Identify which cell holds the provided text, then report its [X, Y] central coordinate. 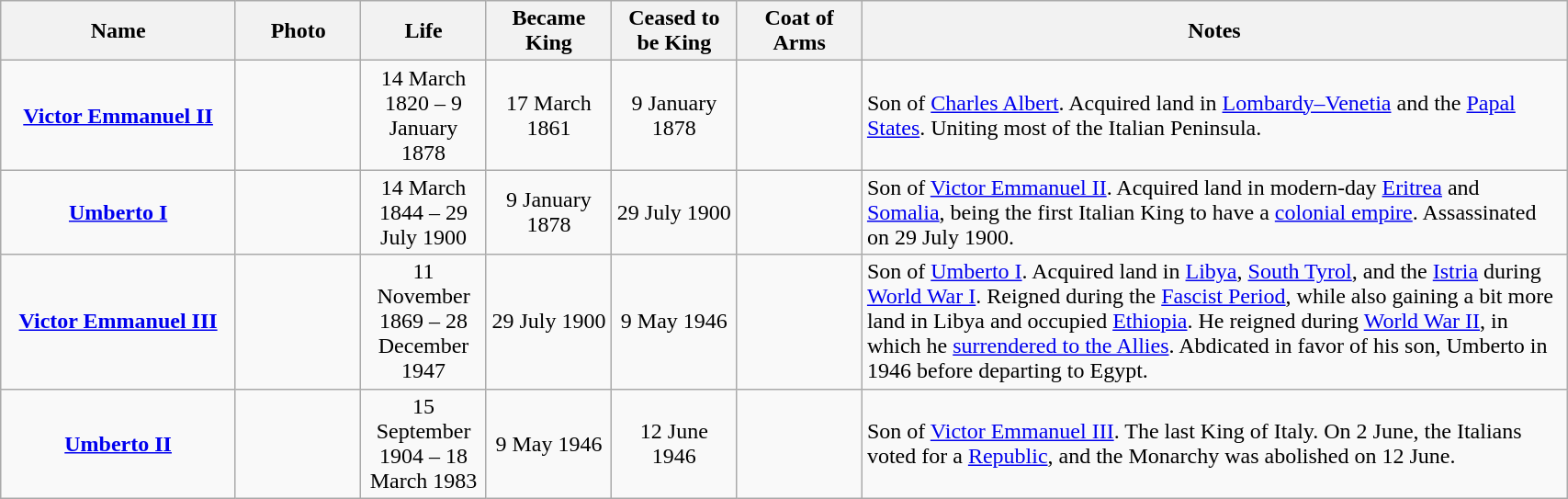
Son of Charles Albert. Acquired land in Lombardy–Venetia and the Papal States. Uniting most of the Italian Peninsula. [1214, 116]
15 September 1904 – 18 March 1983 [423, 443]
Photo [298, 31]
Umberto II [118, 443]
Ceased to be King [674, 31]
Umberto I [118, 212]
Coat of Arms [799, 31]
Name [118, 31]
Victor Emmanuel II [118, 116]
14 March 1820 – 9 January 1878 [423, 116]
Life [423, 31]
17 March 1861 [548, 116]
12 June 1946 [674, 443]
Victor Emmanuel III [118, 322]
14 March 1844 – 29 July 1900 [423, 212]
11 November 1869 – 28 December 1947 [423, 322]
Became King [548, 31]
Son of Victor Emmanuel III. The last King of Italy. On 2 June, the Italians voted for a Republic, and the Monarchy was abolished on 12 June. [1214, 443]
Notes [1214, 31]
